Return the [X, Y] coordinate for the center point of the cell that contains the specified text.  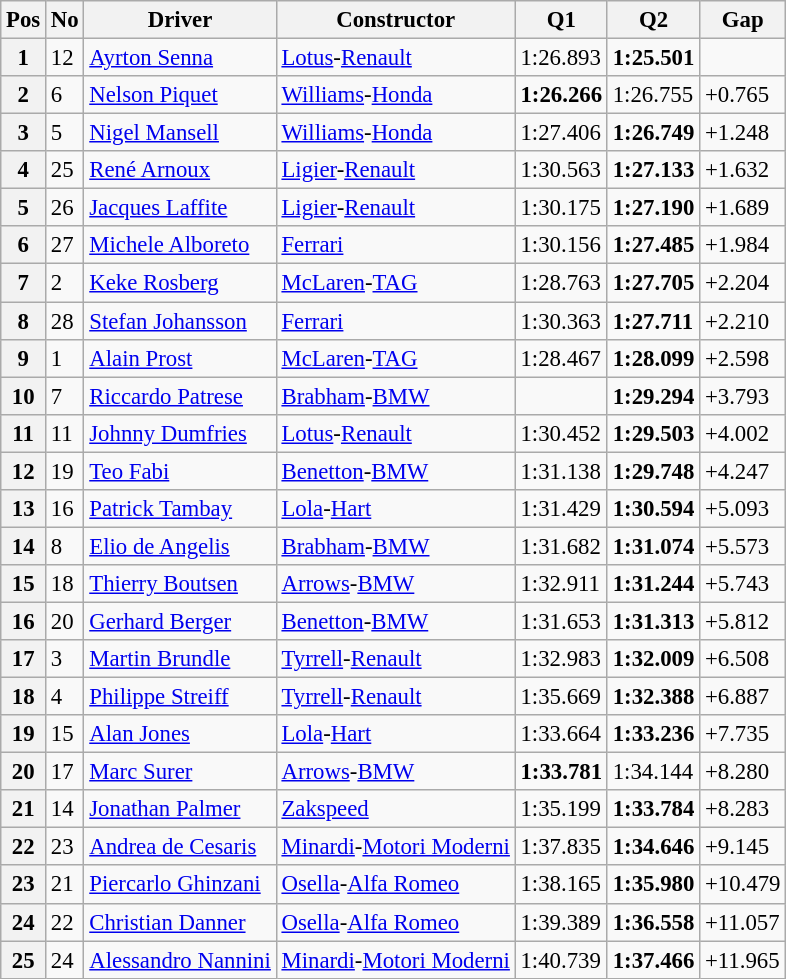
1:32.388 [653, 697]
+1.632 [743, 170]
1:27.705 [653, 283]
Pos [24, 20]
Patrick Tambay [180, 509]
1:30.452 [561, 433]
Martin Brundle [180, 659]
+11.057 [743, 922]
1:31.653 [561, 621]
Alan Jones [180, 734]
1:25.501 [653, 58]
1:31.244 [653, 584]
1:30.594 [653, 509]
+9.145 [743, 847]
1:34.646 [653, 847]
+5.812 [743, 621]
1:31.429 [561, 509]
Christian Danner [180, 922]
Jacques Laffite [180, 208]
1:30.563 [561, 170]
1:27.133 [653, 170]
Gerhard Berger [180, 621]
1:32.009 [653, 659]
1:27.190 [653, 208]
Elio de Angelis [180, 546]
1:31.313 [653, 621]
Zakspeed [396, 809]
1:35.980 [653, 885]
1:40.739 [561, 960]
1:26.755 [653, 95]
1:32.983 [561, 659]
1:30.363 [561, 321]
+2.210 [743, 321]
Alessandro Nannini [180, 960]
1:27.711 [653, 321]
1:35.199 [561, 809]
Jonathan Palmer [180, 809]
Piercarlo Ghinzani [180, 885]
+7.735 [743, 734]
Michele Alboreto [180, 245]
Thierry Boutsen [180, 584]
1:33.236 [653, 734]
+2.204 [743, 283]
1:26.893 [561, 58]
1:35.669 [561, 697]
Andrea de Cesaris [180, 847]
Nelson Piquet [180, 95]
10 [24, 396]
1:29.748 [653, 471]
1:30.156 [561, 245]
Q2 [653, 20]
Alain Prost [180, 358]
1:33.781 [561, 772]
1:37.835 [561, 847]
9 [24, 358]
27 [65, 245]
Philippe Streiff [180, 697]
No [65, 20]
Riccardo Patrese [180, 396]
+1.248 [743, 133]
+6.508 [743, 659]
1:38.165 [561, 885]
1:36.558 [653, 922]
+1.689 [743, 208]
1:28.099 [653, 358]
1:33.784 [653, 809]
1:28.467 [561, 358]
1:28.763 [561, 283]
Keke Rosberg [180, 283]
1:26.266 [561, 95]
Stefan Johansson [180, 321]
+6.887 [743, 697]
1:34.144 [653, 772]
+4.247 [743, 471]
1:31.138 [561, 471]
Constructor [396, 20]
Johnny Dumfries [180, 433]
+2.598 [743, 358]
1:30.175 [561, 208]
+5.573 [743, 546]
+4.002 [743, 433]
Ayrton Senna [180, 58]
+1.984 [743, 245]
Gap [743, 20]
26 [65, 208]
+8.280 [743, 772]
+11.965 [743, 960]
1:27.485 [653, 245]
+8.283 [743, 809]
Driver [180, 20]
+5.093 [743, 509]
1:39.389 [561, 922]
René Arnoux [180, 170]
28 [65, 321]
Nigel Mansell [180, 133]
1:27.406 [561, 133]
+10.479 [743, 885]
1:29.294 [653, 396]
+3.793 [743, 396]
1:31.074 [653, 546]
+0.765 [743, 95]
Teo Fabi [180, 471]
1:37.466 [653, 960]
Q1 [561, 20]
1:26.749 [653, 133]
1:32.911 [561, 584]
+5.743 [743, 584]
13 [24, 509]
1:31.682 [561, 546]
1:29.503 [653, 433]
1:33.664 [561, 734]
Marc Surer [180, 772]
